From the cell containing the given text, extract its center point as [X, Y] coordinate. 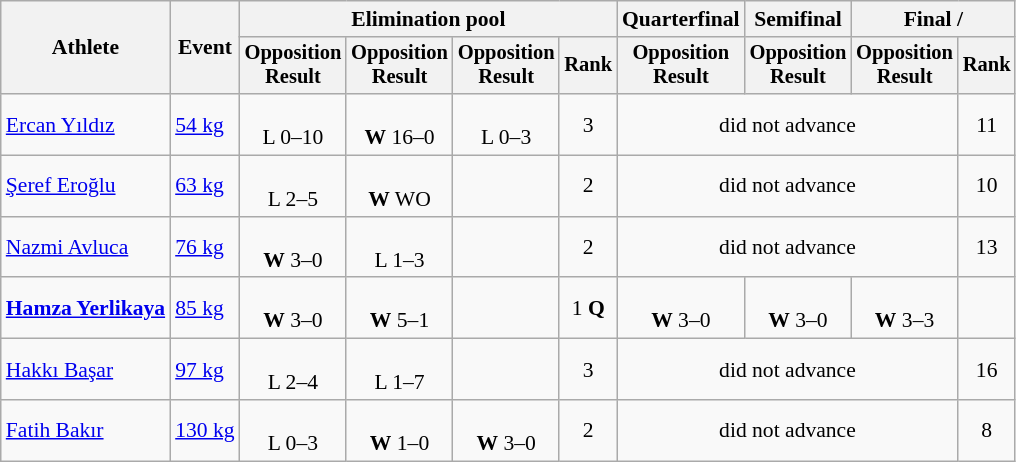
Athlete [86, 48]
W 3–3 [904, 308]
Event [204, 48]
Semifinal [798, 19]
Hakkı Başar [86, 370]
Quarterfinal [681, 19]
W WO [400, 186]
L 0–10 [294, 124]
L 1–3 [400, 248]
L 2–5 [294, 186]
76 kg [204, 248]
L 2–4 [294, 370]
97 kg [204, 370]
Şeref Eroğlu [86, 186]
Final / [933, 19]
W 1–0 [400, 430]
W 16–0 [400, 124]
10 [987, 186]
Fatih Bakır [86, 430]
W 5–1 [400, 308]
85 kg [204, 308]
54 kg [204, 124]
130 kg [204, 430]
16 [987, 370]
1 Q [588, 308]
8 [987, 430]
Nazmi Avluca [86, 248]
63 kg [204, 186]
13 [987, 248]
11 [987, 124]
L 1–7 [400, 370]
Elimination pool [428, 19]
Ercan Yıldız [86, 124]
Hamza Yerlikaya [86, 308]
